Capture the cell that displays the provided text and extract its [X, Y] central coordinate. 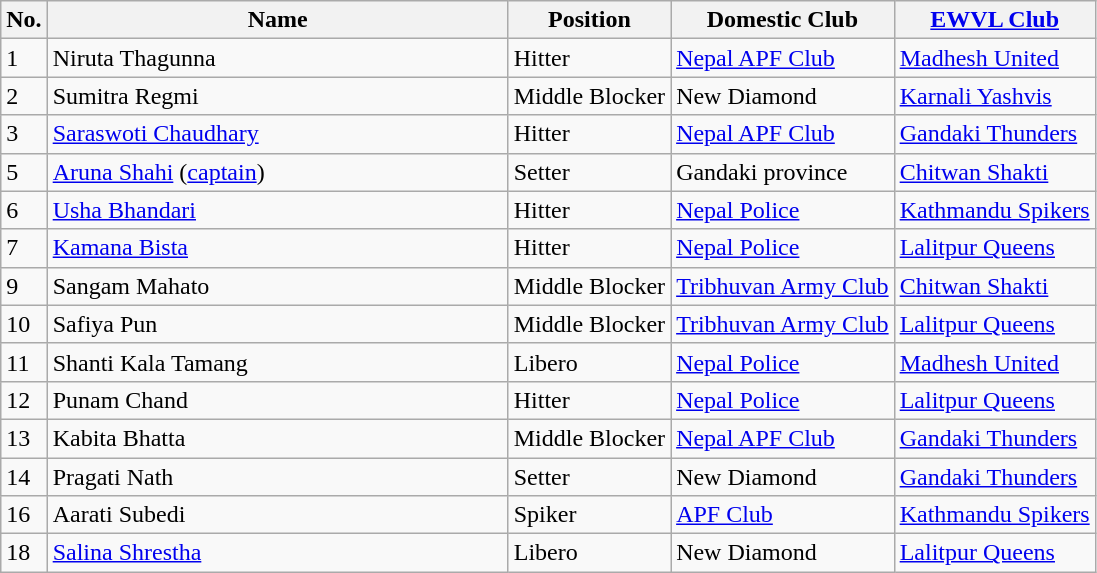
EWVL Club [994, 20]
14 [24, 477]
10 [24, 324]
Pragati Nath [278, 477]
6 [24, 210]
Kabita Bhatta [278, 438]
Sumitra Regmi [278, 96]
APF Club [783, 515]
Name [278, 20]
Karnali Yashvis [994, 96]
No. [24, 20]
Sangam Mahato [278, 286]
1 [24, 58]
18 [24, 553]
2 [24, 96]
Aruna Shahi (captain) [278, 172]
Kamana Bista [278, 248]
5 [24, 172]
7 [24, 248]
Safiya Pun [278, 324]
Position [589, 20]
Domestic Club [783, 20]
Niruta Thagunna [278, 58]
3 [24, 134]
Gandaki province [783, 172]
Saraswoti Chaudhary [278, 134]
Usha Bhandari [278, 210]
12 [24, 400]
Aarati Subedi [278, 515]
16 [24, 515]
11 [24, 362]
Shanti Kala Tamang [278, 362]
Spiker [589, 515]
Punam Chand [278, 400]
Salina Shrestha [278, 553]
9 [24, 286]
13 [24, 438]
